Return the (X, Y) coordinate for the center point of the cell that contains the specified text.  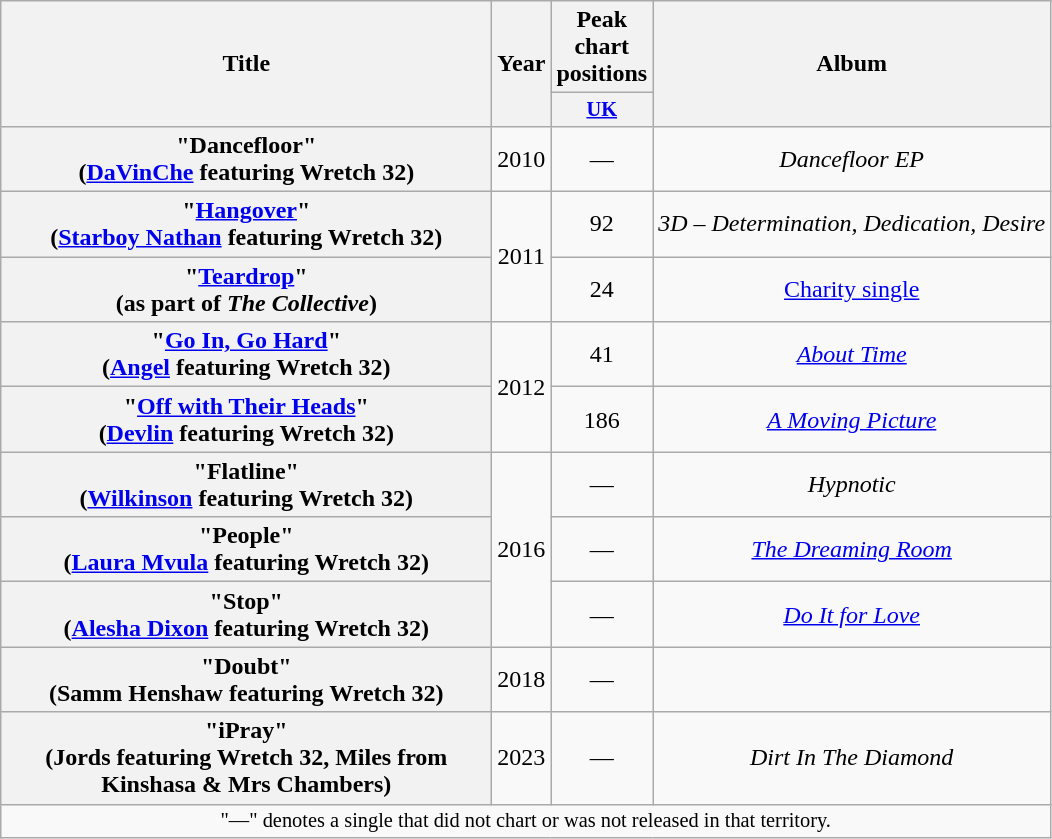
24 (602, 290)
A Moving Picture (852, 420)
"Doubt"(Samm Henshaw featuring Wretch 32) (246, 680)
Charity single (852, 290)
2011 (522, 257)
Title (246, 64)
"Teardrop"(as part of The Collective) (246, 290)
2018 (522, 680)
186 (602, 420)
UK (602, 110)
2010 (522, 158)
"Stop"(Alesha Dixon featuring Wretch 32) (246, 614)
"People"(Laura Mvula featuring Wretch 32) (246, 550)
2023 (522, 758)
Album (852, 64)
Dirt In The Diamond (852, 758)
"Flatline"(Wilkinson featuring Wretch 32) (246, 484)
92 (602, 224)
"Go In, Go Hard"(Angel featuring Wretch 32) (246, 354)
About Time (852, 354)
"Dancefloor"(DaVinChe featuring Wretch 32) (246, 158)
Do It for Love (852, 614)
2016 (522, 550)
"Hangover"(Starboy Nathan featuring Wretch 32) (246, 224)
"Off with Their Heads"(Devlin featuring Wretch 32) (246, 420)
Hypnotic (852, 484)
The Dreaming Room (852, 550)
3D – Determination, Dedication, Desire (852, 224)
41 (602, 354)
Dancefloor EP (852, 158)
Peak chart positions (602, 47)
Year (522, 64)
"iPray"(Jords featuring Wretch 32, Miles from Kinshasa & Mrs Chambers) (246, 758)
"—" denotes a single that did not chart or was not released in that territory. (526, 821)
2012 (522, 387)
